Detect which cell encompasses the target text, then output its (x, y) center coordinate. 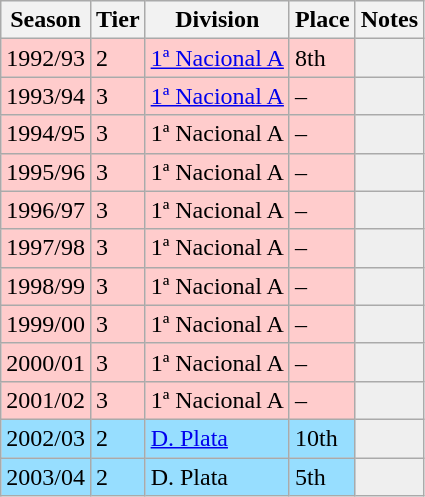
10th (322, 438)
1997/98 (46, 248)
2002/03 (46, 438)
2001/02 (46, 400)
1998/99 (46, 286)
Place (322, 20)
1992/93 (46, 58)
2000/01 (46, 362)
Notes (389, 20)
5th (322, 477)
2003/04 (46, 477)
Division (217, 20)
8th (322, 58)
1996/97 (46, 210)
1994/95 (46, 134)
1995/96 (46, 172)
1993/94 (46, 96)
Tier (118, 20)
1999/00 (46, 324)
Season (46, 20)
